Determine the [X, Y] coordinate at the center of the cell enclosing the given text.  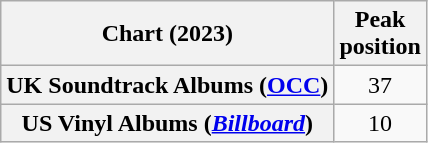
US Vinyl Albums (Billboard) [168, 123]
10 [380, 123]
Chart (2023) [168, 34]
Peakposition [380, 34]
UK Soundtrack Albums (OCC) [168, 85]
37 [380, 85]
